Provide the [X, Y] coordinate of the cell's center where the given text is located.  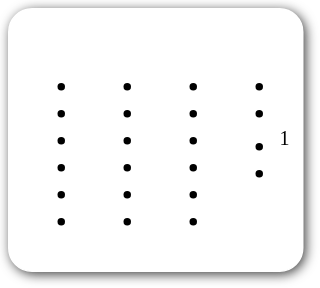
1 [254, 140]
